Extract the [X, Y] coordinate from the center of the cell holding the provided text.  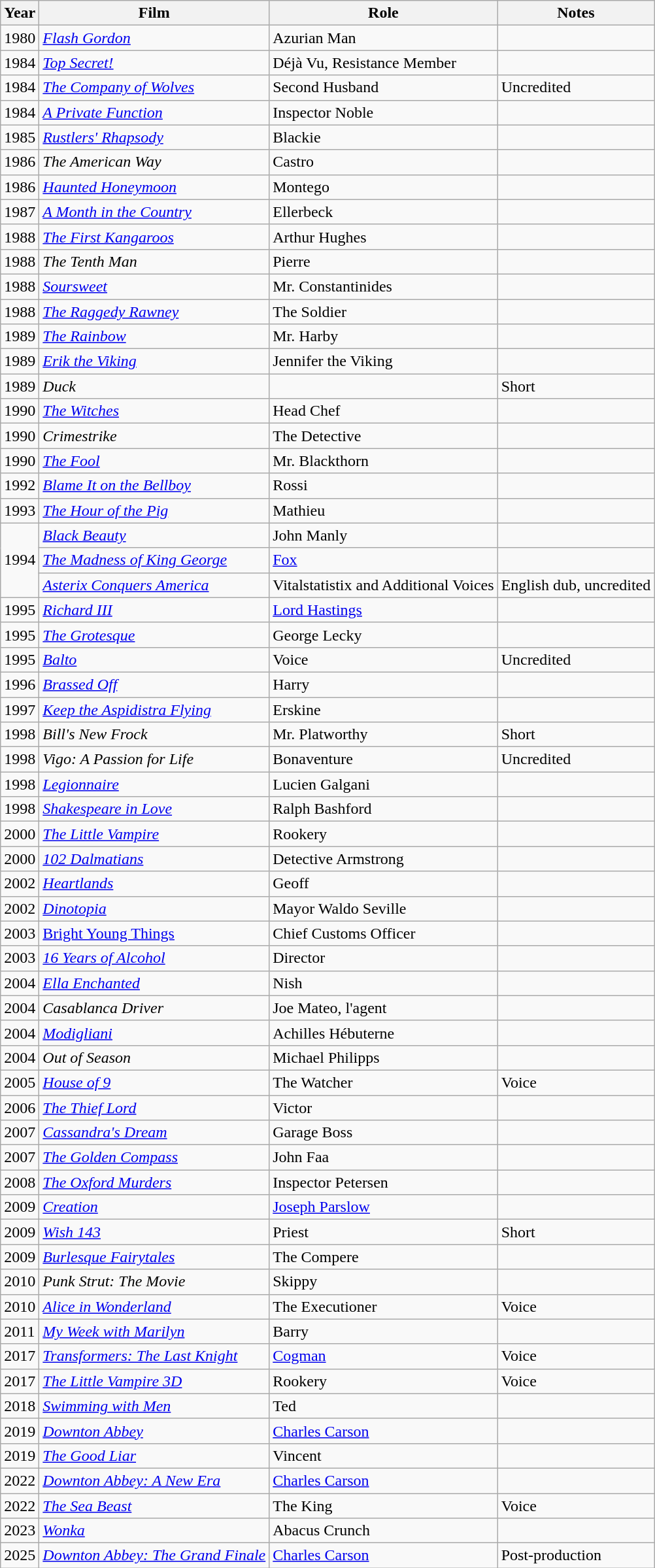
Cogman [383, 1356]
Casablanca Driver [154, 1008]
Post-production [576, 1556]
Keep the Aspidistra Flying [154, 709]
1985 [20, 137]
The Sea Beast [154, 1505]
Priest [383, 1232]
Garage Boss [383, 1133]
Bonaventure [383, 759]
2008 [20, 1182]
The Executioner [383, 1307]
The Good Liar [154, 1456]
Bill's New Frock [154, 735]
John Manly [383, 535]
The Witches [154, 411]
Erik the Viking [154, 361]
Crimestrike [154, 436]
The Rainbow [154, 337]
Brassed Off [154, 684]
The Golden Compass [154, 1158]
Role [383, 13]
Joe Mateo, l'agent [383, 1008]
Dinotopia [154, 909]
1997 [20, 709]
Detective Armstrong [383, 859]
Mayor Waldo Seville [383, 909]
Punk Strut: The Movie [154, 1282]
Castro [383, 162]
Top Secret! [154, 63]
Richard III [154, 610]
Joseph Parslow [383, 1207]
1980 [20, 38]
Azurian Man [383, 38]
Lord Hastings [383, 610]
Mr. Platworthy [383, 735]
Head Chef [383, 411]
Burlesque Fairytales [154, 1257]
The Madness of King George [154, 560]
2018 [20, 1406]
Vitalstatistix and Additional Voices [383, 585]
The Little Vampire [154, 834]
Pierre [383, 261]
Creation [154, 1207]
Barry [383, 1331]
Abacus Crunch [383, 1531]
Wish 143 [154, 1232]
Blame It on the Bellboy [154, 486]
Out of Season [154, 1058]
Director [383, 958]
George Lecky [383, 635]
1994 [20, 560]
Shakespeare in Love [154, 809]
Inspector Noble [383, 112]
Rossi [383, 486]
1987 [20, 212]
Vincent [383, 1456]
Blackie [383, 137]
The First Kangaroos [154, 237]
Transformers: The Last Knight [154, 1356]
The King [383, 1505]
2006 [20, 1108]
Chief Customs Officer [383, 933]
Ellerbeck [383, 212]
The Oxford Murders [154, 1182]
Haunted Honeymoon [154, 187]
The Thief Lord [154, 1108]
Michael Philipps [383, 1058]
Legionnaire [154, 784]
Geoff [383, 884]
Erskine [383, 709]
Mr. Blackthorn [383, 461]
A Month in the Country [154, 212]
English dub, uncredited [576, 585]
2023 [20, 1531]
The American Way [154, 162]
Victor [383, 1108]
Asterix Conquers America [154, 585]
Achilles Hébuterne [383, 1033]
Montego [383, 187]
Harry [383, 684]
1993 [20, 510]
The Little Vampire 3D [154, 1381]
Film [154, 13]
Rustlers' Rhapsody [154, 137]
John Faa [383, 1158]
Downton Abbey: The Grand Finale [154, 1556]
The Grotesque [154, 635]
Mathieu [383, 510]
Mr. Constantinides [383, 286]
A Private Function [154, 112]
House of 9 [154, 1082]
Second Husband [383, 88]
The Raggedy Rawney [154, 312]
Skippy [383, 1282]
Heartlands [154, 884]
2005 [20, 1082]
Ralph Bashford [383, 809]
Modigliani [154, 1033]
Black Beauty [154, 535]
Notes [576, 13]
Downton Abbey [154, 1431]
The Company of Wolves [154, 88]
2011 [20, 1331]
Balto [154, 659]
16 Years of Alcohol [154, 958]
Wonka [154, 1531]
Fox [383, 560]
Soursweet [154, 286]
Déjà Vu, Resistance Member [383, 63]
2025 [20, 1556]
Arthur Hughes [383, 237]
Flash Gordon [154, 38]
The Compere [383, 1257]
Year [20, 13]
102 Dalmatians [154, 859]
Swimming with Men [154, 1406]
Ella Enchanted [154, 983]
The Tenth Man [154, 261]
Lucien Galgani [383, 784]
The Fool [154, 461]
Inspector Petersen [383, 1182]
Nish [383, 983]
Vigo: A Passion for Life [154, 759]
Downton Abbey: A New Era [154, 1480]
Jennifer the Viking [383, 361]
Duck [154, 386]
Ted [383, 1406]
Cassandra's Dream [154, 1133]
1992 [20, 486]
The Detective [383, 436]
The Hour of the Pig [154, 510]
My Week with Marilyn [154, 1331]
Bright Young Things [154, 933]
The Soldier [383, 312]
The Watcher [383, 1082]
Alice in Wonderland [154, 1307]
1996 [20, 684]
Mr. Harby [383, 337]
